Determine the (x, y) coordinate at the center of the cell enclosing the given text.  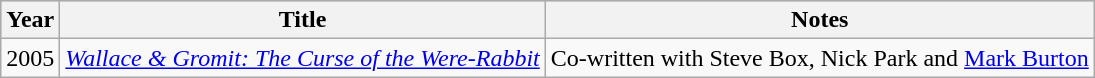
Year (30, 20)
Title (302, 20)
Notes (820, 20)
Co-written with Steve Box, Nick Park and Mark Burton (820, 58)
2005 (30, 58)
Wallace & Gromit: The Curse of the Were-Rabbit (302, 58)
